From the cell containing the given text, extract its center point as [x, y] coordinate. 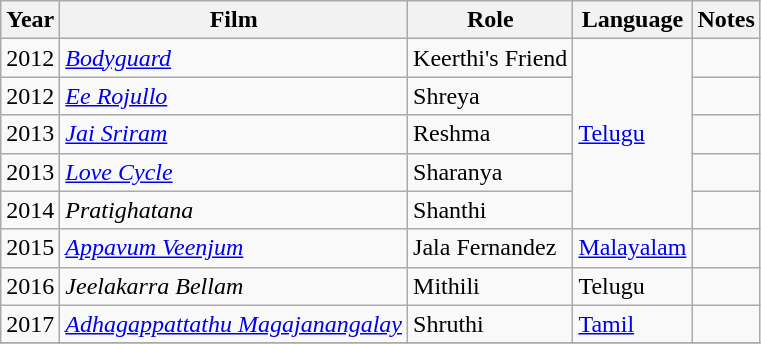
Love Cycle [234, 172]
Jai Sriram [234, 134]
2015 [30, 248]
Pratighatana [234, 210]
2017 [30, 324]
Adhagappattathu Magajanangalay [234, 324]
Malayalam [632, 248]
Jala Fernandez [490, 248]
Year [30, 20]
2016 [30, 286]
Jeelakarra Bellam [234, 286]
Keerthi's Friend [490, 58]
Language [632, 20]
Shanthi [490, 210]
2014 [30, 210]
Reshma [490, 134]
Appavum Veenjum [234, 248]
Shreya [490, 96]
Mithili [490, 286]
Shruthi [490, 324]
Film [234, 20]
Sharanya [490, 172]
Bodyguard [234, 58]
Tamil [632, 324]
Ee Rojullo [234, 96]
Notes [726, 20]
Role [490, 20]
